Extract the [x, y] coordinate from the center of the cell holding the provided text.  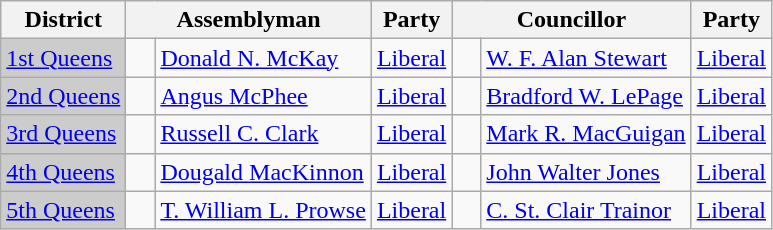
Donald N. McKay [264, 58]
Dougald MacKinnon [264, 172]
C. St. Clair Trainor [586, 210]
John Walter Jones [586, 172]
Bradford W. LePage [586, 96]
Angus McPhee [264, 96]
4th Queens [64, 172]
Assemblyman [249, 20]
T. William L. Prowse [264, 210]
1st Queens [64, 58]
District [64, 20]
W. F. Alan Stewart [586, 58]
Councillor [572, 20]
Russell C. Clark [264, 134]
5th Queens [64, 210]
2nd Queens [64, 96]
Mark R. MacGuigan [586, 134]
3rd Queens [64, 134]
